Search for the cell housing the specified text and yield its [x, y] center coordinate. 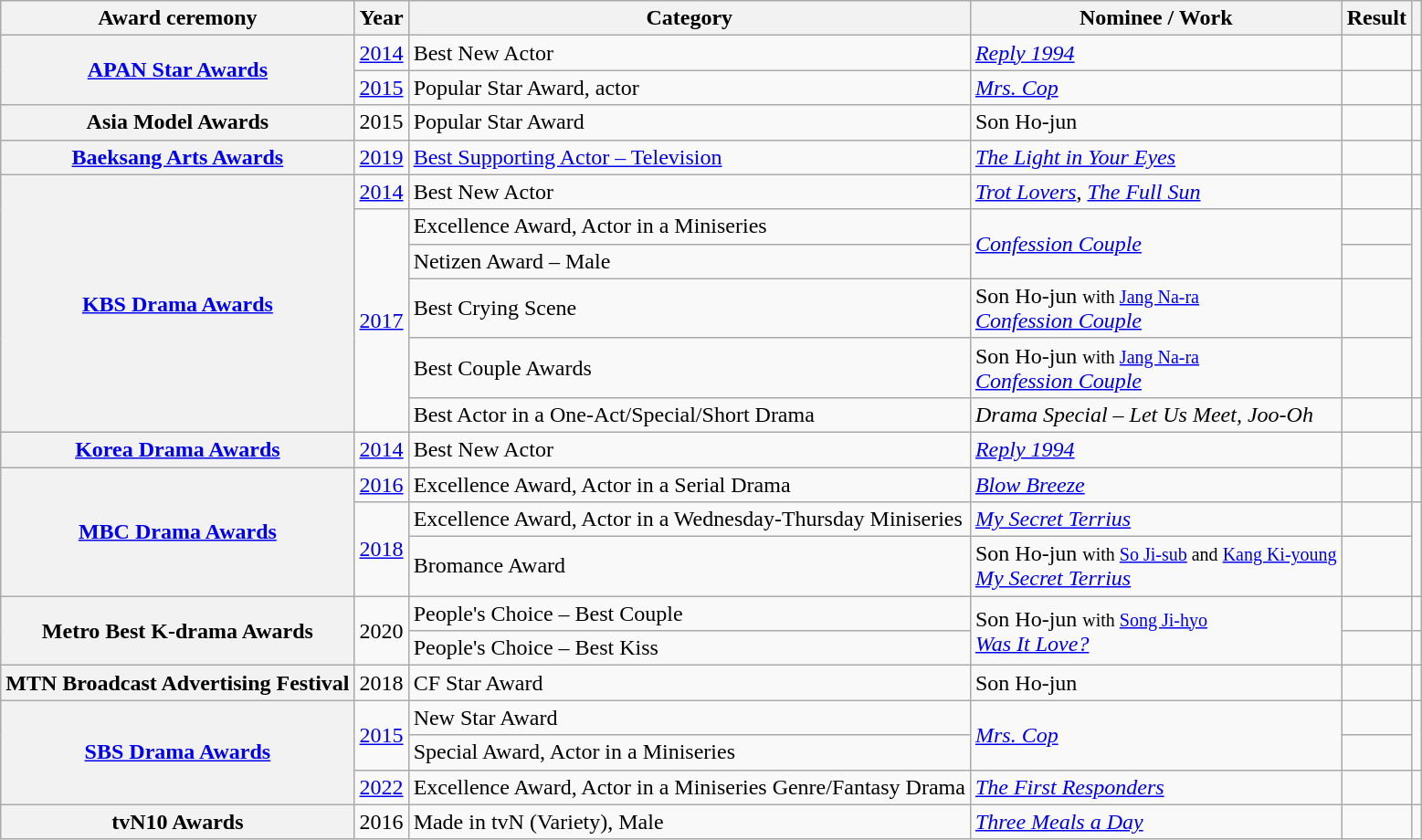
The First Responders [1156, 787]
Son Ho-jun with Song Ji-hyo Was It Love? [1156, 631]
MBC Drama Awards [177, 531]
Son Ho-jun with So Ji-sub and Kang Ki-youngMy Secret Terrius [1156, 566]
KBS Drama Awards [177, 303]
Made in tvN (Variety), Male [689, 822]
Drama Special – Let Us Meet, Joo-Oh [1156, 415]
New Star Award [689, 718]
Popular Star Award [689, 122]
Popular Star Award, actor [689, 88]
Best Crying Scene [689, 309]
Excellence Award, Actor in a Miniseries Genre/Fantasy Drama [689, 787]
Blow Breeze [1156, 485]
CF Star Award [689, 683]
Award ceremony [177, 18]
Special Award, Actor in a Miniseries [689, 752]
Bromance Award [689, 566]
My Secret Terrius [1156, 520]
Baeksang Arts Awards [177, 157]
Nominee / Work [1156, 18]
SBS Drama Awards [177, 752]
Excellence Award, Actor in a Wednesday-Thursday Miniseries [689, 520]
Excellence Award, Actor in a Miniseries [689, 226]
Trot Lovers, The Full Sun [1156, 192]
2022 [382, 787]
Best Supporting Actor – Television [689, 157]
APAN Star Awards [177, 70]
Three Meals a Day [1156, 822]
MTN Broadcast Advertising Festival [177, 683]
The Light in Your Eyes [1156, 157]
Best Couple Awards [689, 367]
Korea Drama Awards [177, 449]
People's Choice – Best Kiss [689, 648]
People's Choice – Best Couple [689, 614]
Metro Best K-drama Awards [177, 631]
Result [1376, 18]
Category [689, 18]
Best Actor in a One-Act/Special/Short Drama [689, 415]
tvN10 Awards [177, 822]
Netizen Award – Male [689, 261]
2017 [382, 320]
2020 [382, 631]
Asia Model Awards [177, 122]
Excellence Award, Actor in a Serial Drama [689, 485]
Confession Couple [1156, 244]
Year [382, 18]
2019 [382, 157]
